Return (x, y) of the center of cell containing provided text 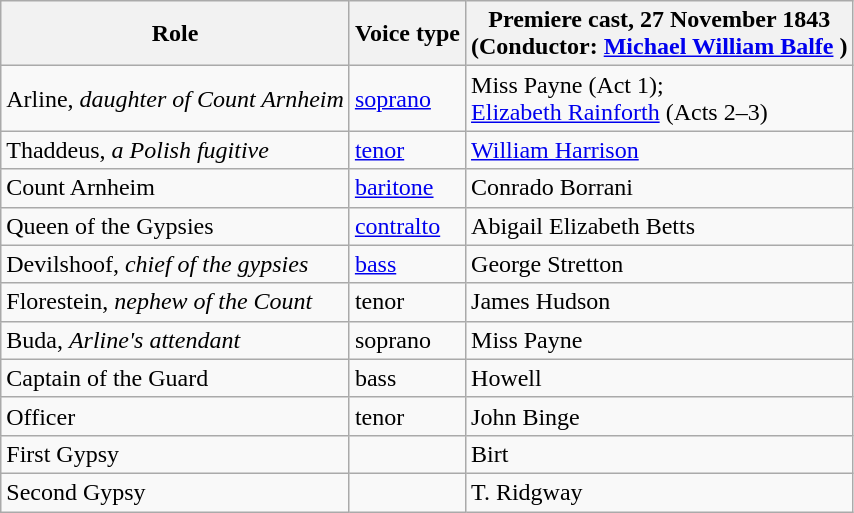
contralto (407, 226)
Arline, daughter of Count Arnheim (176, 98)
Buda, Arline's attendant (176, 340)
Miss Payne (660, 340)
Officer (176, 416)
Thaddeus, a Polish fugitive (176, 150)
Miss Payne (Act 1);Elizabeth Rainforth (Acts 2–3) (660, 98)
William Harrison (660, 150)
Voice type (407, 34)
baritone (407, 188)
Abigail Elizabeth Betts (660, 226)
Role (176, 34)
Count Arnheim (176, 188)
Queen of the Gypsies (176, 226)
Conrado Borrani (660, 188)
George Stretton (660, 264)
Premiere cast, 27 November 1843(Conductor: Michael William Balfe ) (660, 34)
Captain of the Guard (176, 378)
James Hudson (660, 302)
T. Ridgway (660, 492)
Second Gypsy (176, 492)
Florestein, nephew of the Count (176, 302)
First Gypsy (176, 454)
Howell (660, 378)
Devilshoof, chief of the gypsies (176, 264)
Birt (660, 454)
John Binge (660, 416)
